Capture the cell that displays the provided text and extract its [x, y] central coordinate. 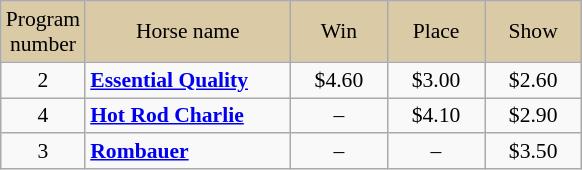
Show [534, 32]
$4.60 [338, 80]
4 [43, 116]
$3.00 [436, 80]
Hot Rod Charlie [188, 116]
Programnumber [43, 32]
$2.60 [534, 80]
2 [43, 80]
Rombauer [188, 152]
Place [436, 32]
$3.50 [534, 152]
$4.10 [436, 116]
3 [43, 152]
$2.90 [534, 116]
Essential Quality [188, 80]
Win [338, 32]
Horse name [188, 32]
